Extract the (x, y) coordinate from the center of the cell holding the provided text.  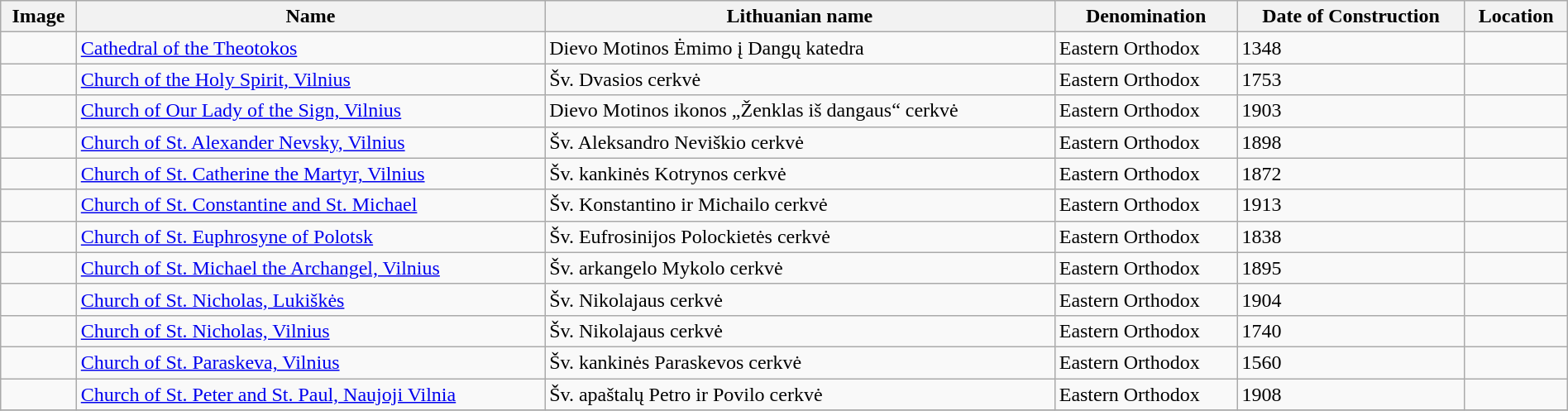
Church of St. Alexander Nevsky, Vilnius (310, 142)
1560 (1351, 362)
Šv. arkangelo Mykolo cerkvė (801, 268)
Church of St. Nicholas, Vilnius (310, 331)
Location (1516, 17)
1908 (1351, 394)
Šv. Eufrosinijos Polockietės cerkvė (801, 237)
Church of St. Catherine the Martyr, Vilnius (310, 174)
Šv. Konstantino ir Michailo cerkvė (801, 205)
Church of St. Peter and St. Paul, Naujoji Vilnia (310, 394)
Šv. Aleksandro Neviškio cerkvė (801, 142)
1904 (1351, 299)
1898 (1351, 142)
1913 (1351, 205)
Šv. kankinės Kotrynos cerkvė (801, 174)
Church of St. Euphrosyne of Polotsk (310, 237)
Church of St. Michael the Archangel, Vilnius (310, 268)
Dievo Motinos ikonos „Ženklas iš dangaus“ cerkvė (801, 111)
1348 (1351, 48)
Lithuanian name (801, 17)
1895 (1351, 268)
Church of St. Constantine and St. Michael (310, 205)
Image (39, 17)
Church of the Holy Spirit, Vilnius (310, 79)
Church of St. Paraskeva, Vilnius (310, 362)
Šv. Dvasios cerkvė (801, 79)
Date of Construction (1351, 17)
Church of St. Nicholas, Lukiškės (310, 299)
1740 (1351, 331)
1872 (1351, 174)
Šv. apaštalų Petro ir Povilo cerkvė (801, 394)
Cathedral of the Theotokos (310, 48)
Dievo Motinos Ėmimo į Dangų katedra (801, 48)
Church of Our Lady of the Sign, Vilnius (310, 111)
Name (310, 17)
1838 (1351, 237)
1753 (1351, 79)
Šv. kankinės Paraskevos cerkvė (801, 362)
1903 (1351, 111)
Denomination (1146, 17)
